Output the (x, y) coordinate of the center of the cell containing the given text.  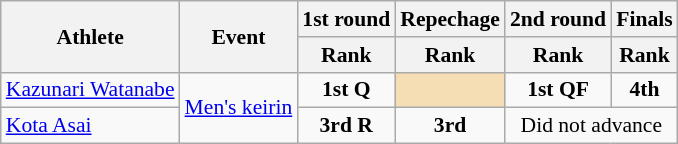
3rd R (346, 126)
Did not advance (592, 126)
Finals (644, 19)
1st round (346, 19)
3rd (450, 126)
Men's keirin (239, 108)
1st QF (558, 90)
Repechage (450, 19)
Kazunari Watanabe (90, 90)
4th (644, 90)
1st Q (346, 90)
Event (239, 36)
Kota Asai (90, 126)
2nd round (558, 19)
Athlete (90, 36)
